Search for the cell housing the specified text and yield its [X, Y] center coordinate. 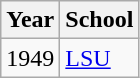
LSU [100, 58]
Year [30, 20]
1949 [30, 58]
School [100, 20]
